Return the [X, Y] coordinate for the center point of the cell that contains the specified text.  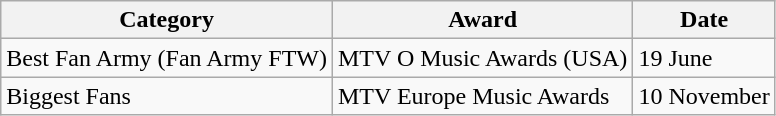
10 November [704, 96]
Best Fan Army (Fan Army FTW) [167, 58]
MTV Europe Music Awards [482, 96]
19 June [704, 58]
Category [167, 20]
Award [482, 20]
Biggest Fans [167, 96]
Date [704, 20]
MTV O Music Awards (USA) [482, 58]
